Provide the (X, Y) coordinate of the cell's center where the given text is located.  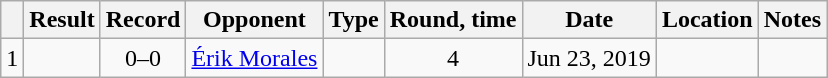
Type (354, 20)
4 (453, 58)
Notes (792, 20)
Opponent (254, 20)
Result (62, 20)
Record (143, 20)
Round, time (453, 20)
0–0 (143, 58)
Date (589, 20)
Jun 23, 2019 (589, 58)
1 (12, 58)
Location (707, 20)
Érik Morales (254, 58)
